Identify which cell holds the provided text, then report its (x, y) central coordinate. 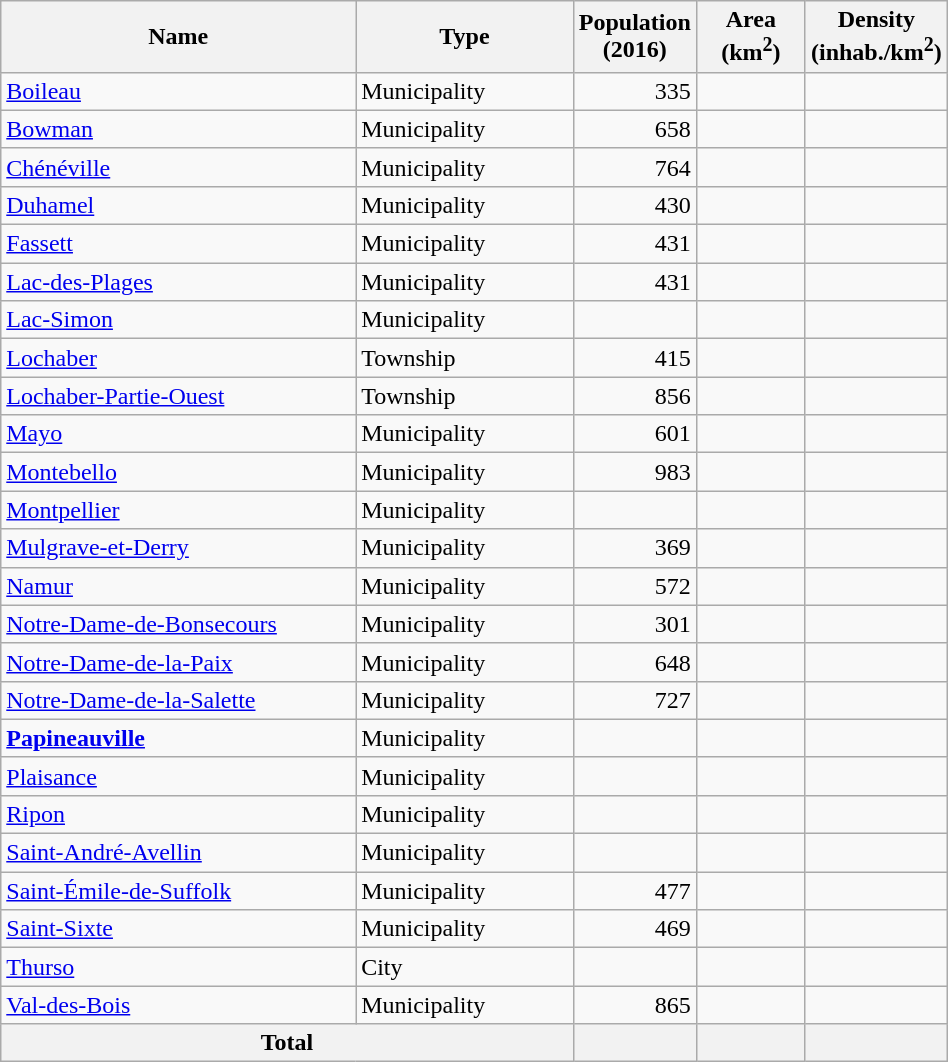
Montpellier (178, 510)
Lochaber (178, 358)
572 (634, 586)
Fassett (178, 244)
764 (634, 167)
865 (634, 1005)
Total (288, 1043)
Notre-Dame-de-la-Salette (178, 700)
369 (634, 548)
Papineauville (178, 738)
601 (634, 434)
Mayo (178, 434)
Thurso (178, 967)
430 (634, 205)
Density(inhab./km2) (876, 37)
Bowman (178, 129)
Name (178, 37)
Saint-Émile-de-Suffolk (178, 891)
Namur (178, 586)
Lac-des-Plages (178, 282)
856 (634, 396)
Montebello (178, 472)
Chénéville (178, 167)
Type (465, 37)
Saint-Sixte (178, 929)
City (465, 967)
Notre-Dame-de-Bonsecours (178, 624)
727 (634, 700)
335 (634, 91)
Duhamel (178, 205)
648 (634, 662)
Population(2016) (634, 37)
Lochaber-Partie-Ouest (178, 396)
658 (634, 129)
301 (634, 624)
Lac-Simon (178, 320)
Val-des-Bois (178, 1005)
Saint-André-Avellin (178, 853)
Plaisance (178, 776)
Area(km2) (750, 37)
Mulgrave-et-Derry (178, 548)
469 (634, 929)
Boileau (178, 91)
477 (634, 891)
Ripon (178, 814)
415 (634, 358)
983 (634, 472)
Notre-Dame-de-la-Paix (178, 662)
